Extract the (X, Y) coordinate from the center of the cell holding the provided text.  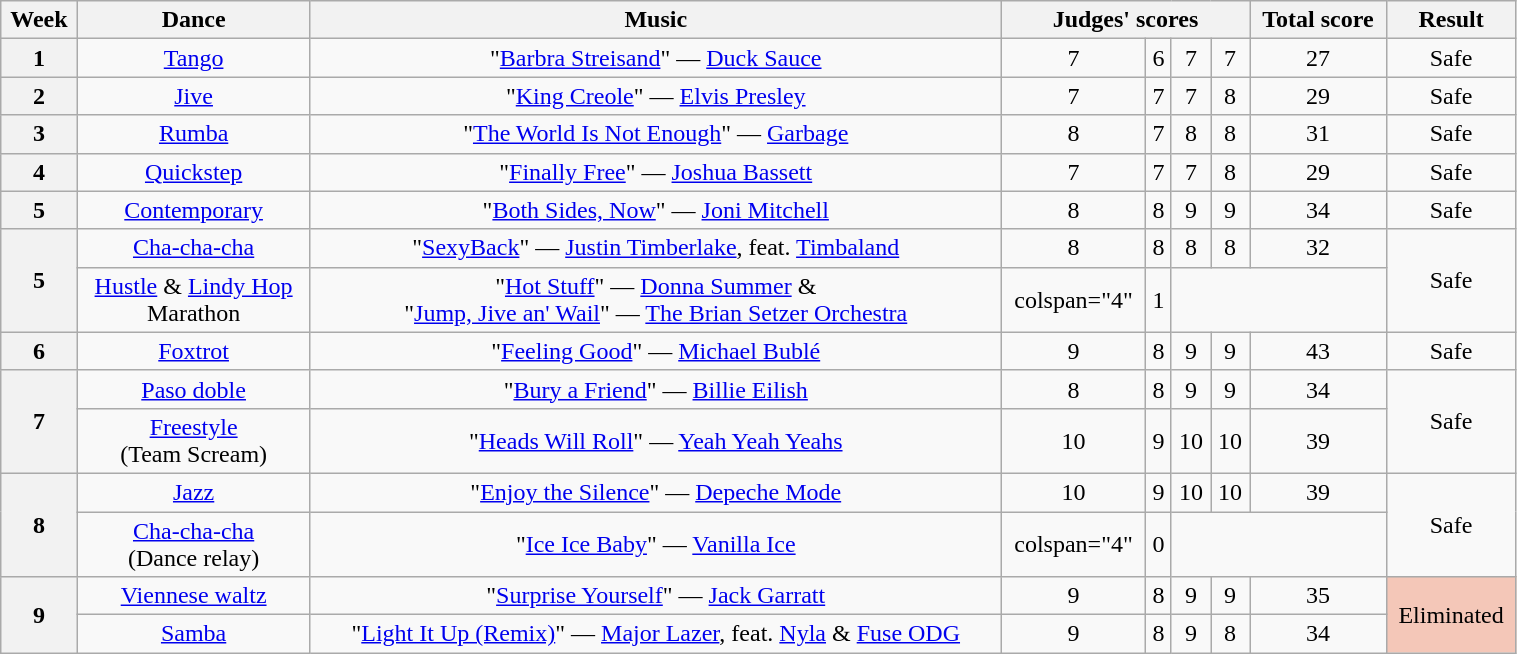
Samba (194, 634)
35 (1318, 596)
Total score (1318, 20)
Result (1451, 20)
27 (1318, 58)
"Feeling Good" — Michael Bublé (656, 351)
"Light It Up (Remix)" — Major Lazer, feat. Nyla & Fuse ODG (656, 634)
3 (39, 134)
Tango (194, 58)
"Bury a Friend" — Billie Eilish (656, 389)
"Surprise Yourself" — Jack Garratt (656, 596)
Foxtrot (194, 351)
Rumba (194, 134)
"Enjoy the Silence" — Depeche Mode (656, 492)
"Finally Free" — Joshua Bassett (656, 172)
Eliminated (1451, 615)
2 (39, 96)
Jive (194, 96)
"King Creole" — Elvis Presley (656, 96)
Cha-cha-cha(Dance relay) (194, 544)
"Both Sides, Now" — Joni Mitchell (656, 210)
32 (1318, 248)
Music (656, 20)
0 (1159, 544)
43 (1318, 351)
4 (39, 172)
31 (1318, 134)
Hustle & Lindy HopMarathon (194, 300)
Week (39, 20)
Freestyle(Team Scream) (194, 440)
Viennese waltz (194, 596)
Cha-cha-cha (194, 248)
"Ice Ice Baby" — Vanilla Ice (656, 544)
"Heads Will Roll" — Yeah Yeah Yeahs (656, 440)
Contemporary (194, 210)
"Hot Stuff" — Donna Summer &"Jump, Jive an' Wail" — The Brian Setzer Orchestra (656, 300)
Dance (194, 20)
"Barbra Streisand" — Duck Sauce (656, 58)
Judges' scores (1125, 20)
Paso doble (194, 389)
Jazz (194, 492)
"SexyBack" — Justin Timberlake, feat. Timbaland (656, 248)
"The World Is Not Enough" — Garbage (656, 134)
Quickstep (194, 172)
